Detect which cell encompasses the target text, then output its [x, y] center coordinate. 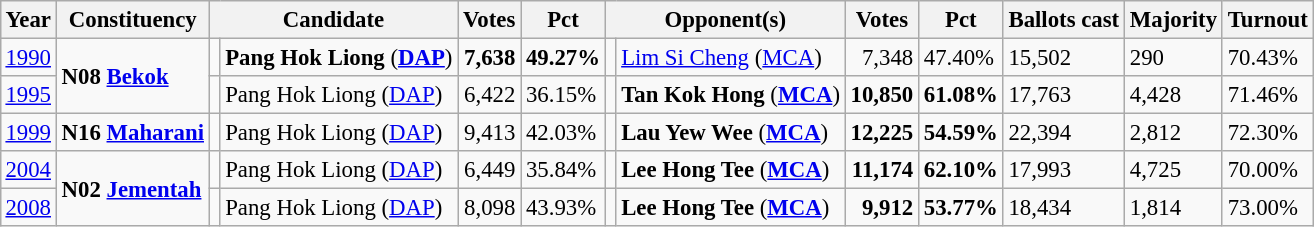
4,428 [1173, 95]
70.43% [1268, 57]
Opponent(s) [725, 20]
9,912 [882, 208]
2008 [28, 208]
6,449 [490, 170]
Majority [1173, 20]
49.27% [564, 57]
22,394 [1064, 133]
47.40% [962, 57]
36.15% [564, 95]
11,174 [882, 170]
Turnout [1268, 20]
35.84% [564, 170]
7,348 [882, 57]
72.30% [1268, 133]
17,763 [1064, 95]
73.00% [1268, 208]
61.08% [962, 95]
1999 [28, 133]
N16 Maharani [132, 133]
Ballots cast [1064, 20]
8,098 [490, 208]
43.93% [564, 208]
N02 Jementah [132, 188]
71.46% [1268, 95]
17,993 [1064, 170]
62.10% [962, 170]
7,638 [490, 57]
42.03% [564, 133]
12,225 [882, 133]
9,413 [490, 133]
1,814 [1173, 208]
15,502 [1064, 57]
1990 [28, 57]
54.59% [962, 133]
Lim Si Cheng (MCA) [730, 57]
2004 [28, 170]
18,434 [1064, 208]
10,850 [882, 95]
Tan Kok Hong (MCA) [730, 95]
2,812 [1173, 133]
Candidate [333, 20]
4,725 [1173, 170]
Lau Yew Wee (MCA) [730, 133]
53.77% [962, 208]
N08 Bekok [132, 76]
6,422 [490, 95]
290 [1173, 57]
1995 [28, 95]
70.00% [1268, 170]
Constituency [132, 20]
Year [28, 20]
